From the cell containing the given text, extract its center point as (x, y) coordinate. 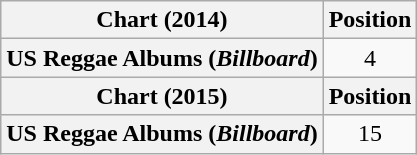
15 (370, 134)
Chart (2014) (162, 20)
Chart (2015) (162, 96)
4 (370, 58)
